Find where the given text appears and provide that cell's center as (x, y) coordinate. 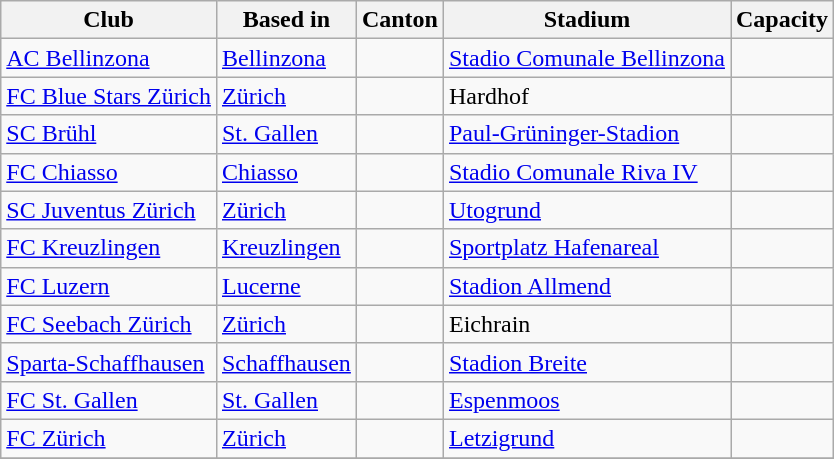
Based in (286, 20)
SC Brühl (109, 134)
Stadion Allmend (586, 286)
Club (109, 20)
SC Juventus Zürich (109, 210)
Eichrain (586, 324)
Espenmoos (586, 400)
Capacity (782, 20)
Stadio Comunale Bellinzona (586, 58)
FC St. Gallen (109, 400)
Utogrund (586, 210)
Letzigrund (586, 438)
Canton (400, 20)
Schaffhausen (286, 362)
FC Chiasso (109, 172)
Stadio Comunale Riva IV (586, 172)
Kreuzlingen (286, 248)
Stadium (586, 20)
FC Seebach Zürich (109, 324)
AC Bellinzona (109, 58)
FC Zürich (109, 438)
Sportplatz Hafenareal (586, 248)
Stadion Breite (586, 362)
FC Blue Stars Zürich (109, 96)
Sparta-Schaffhausen (109, 362)
Paul-Grüninger-Stadion (586, 134)
FC Kreuzlingen (109, 248)
FC Luzern (109, 286)
Lucerne (286, 286)
Hardhof (586, 96)
Bellinzona (286, 58)
Chiasso (286, 172)
